Pinpoint the cell where the given text exists, returning its [X, Y] midpoint coordinate. 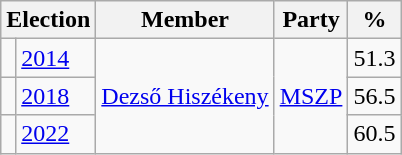
2014 [56, 58]
56.5 [374, 96]
51.3 [374, 58]
Party [311, 20]
Dezső Hiszékeny [185, 96]
2018 [56, 96]
% [374, 20]
2022 [56, 134]
Election [48, 20]
Member [185, 20]
60.5 [374, 134]
MSZP [311, 96]
